Find where the given text appears and provide that cell's center as [x, y] coordinate. 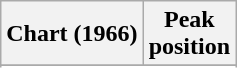
Peakposition [189, 34]
Chart (1966) [72, 34]
